Pinpoint the cell where the given text exists, returning its (x, y) midpoint coordinate. 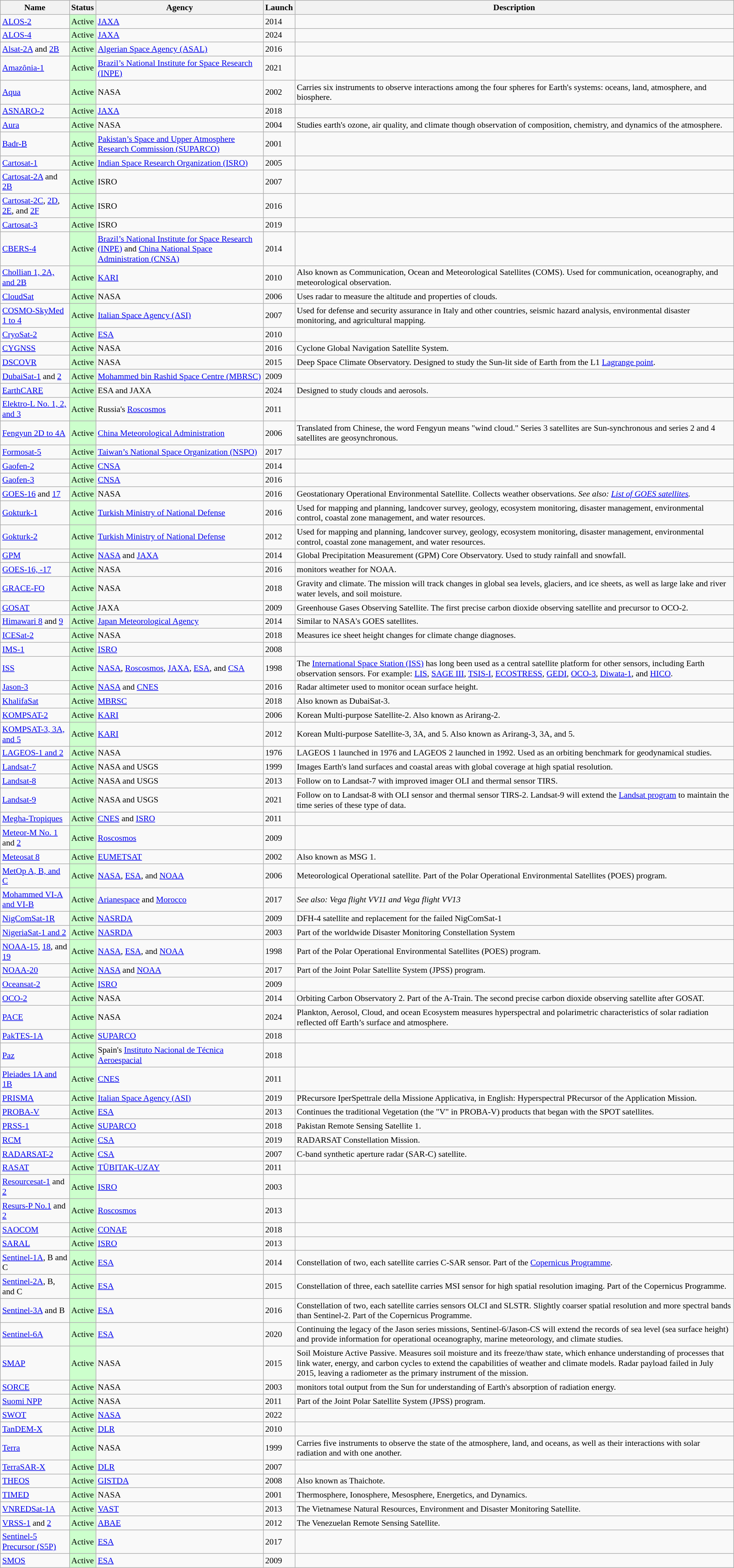
PakTES-1A (35, 1036)
Fengyun 2D to 4A (35, 433)
Also known as MSG 1. (514, 857)
SMAP (35, 1364)
DubaiSat-1 and 2 (35, 376)
Orbiting Carbon Observatory 2. Part of the A-Train. The second precise carbon dioxide observing satellite after GOSAT. (514, 999)
2022 (279, 1415)
ASNARO-2 (35, 111)
Korean Multi-purpose Satellite-2. Also known as Arirang-2. (514, 715)
NASA and CNES (180, 687)
Russia's Roscosmos (180, 409)
Cartosat-3 (35, 225)
Also known as DubaiSat-3. (514, 701)
Sentinel-3A and B (35, 1310)
TÜBITAK-UZAY (180, 1168)
Part of the worldwide Disaster Monitoring Constellation System (514, 933)
2020 (279, 1335)
DSCOVR (35, 363)
GOSAT (35, 608)
Meteor-M No. 1 and 2 (35, 838)
LAGEOS 1 launched in 1976 and LAGEOS 2 launched in 1992. Used as an orbiting benchmark for geodynamical studies. (514, 753)
Cartosat-2A and 2B (35, 182)
RADARSAT-2 (35, 1154)
Studies earth's ozone, air quality, and climate though observation of composition, chemistry, and dynamics of the atmosphere. (514, 125)
Cartosat-2C, 2D, 2E, and 2F (35, 206)
SARAL (35, 1244)
Meteosat 8 (35, 857)
Landsat-7 (35, 767)
Similar to NASA's GOES satellites. (514, 621)
NigeriaSat-1 and 2 (35, 933)
Jason-3 (35, 687)
Himawari 8 and 9 (35, 621)
Japan Meteorological Agency (180, 621)
Geostationary Operational Environmental Satellite. Collects weather observations. See also: List of GOES satellites. (514, 494)
Resourcesat-1 and 2 (35, 1187)
PROBA-V (35, 1112)
NASA, Roscosmos, JAXA, ESA, and CSA (180, 668)
2004 (279, 125)
SORCE (35, 1387)
GOES-16, -17 (35, 570)
Constellation of two, each satellite carries C-SAR sensor. Part of the Copernicus Programme. (514, 1263)
Aura (35, 125)
Formosat-5 (35, 452)
OCO-2 (35, 999)
NigComSat-1R (35, 919)
Megha-Tropiques (35, 819)
NOAA-15, 18, and 19 (35, 952)
ISS (35, 668)
VNREDSat-1A (35, 1509)
CNES and ISRO (180, 819)
ABAE (180, 1523)
Thermosphere, Ionosphere, Mesosphere, Energetics, and Dynamics. (514, 1495)
SAOCOM (35, 1230)
China Meteorological Administration (180, 433)
Description (514, 7)
Greenhouse Gases Observing Satellite. The first precise carbon dioxide observing satellite and precursor to OCO-2. (514, 608)
ALOS-4 (35, 35)
Indian Space Research Organization (ISRO) (180, 163)
Suomi NPP (35, 1401)
Continues the traditional Vegetation (the "V" in PROBA-V) products that began with the SPOT satellites. (514, 1112)
MetOp A, B, and C (35, 876)
EarthCARE (35, 390)
Elektro-L No. 1, 2, and 3 (35, 409)
Brazil’s National Institute for Space Research (INPE) (180, 68)
Cartosat-1 (35, 163)
See also: Vega flight VV11 and Vega flight VV13 (514, 900)
SWOT (35, 1415)
GRACE-FO (35, 589)
Carries six instruments to observe interactions among the four spheres for Earth's systems: oceans, land, atmosphere, and biosphere. (514, 92)
Gokturk-2 (35, 537)
Gaofen-3 (35, 480)
Paz (35, 1055)
ESA and JAXA (180, 390)
Part of the Polar Operational Environmental Satellites (POES) program. (514, 952)
Also known as Communication, Ocean and Meteorological Satellites (COMS). Used for communication, oceanography, and meteorological observation. (514, 277)
Cyclone Global Navigation Satellite System. (514, 349)
Meteorological Operational satellite. Part of the Polar Operational Environmental Satellites (POES) program. (514, 876)
Spain's Instituto Nacional de Técnica Aeroespacial (180, 1055)
Also known as Thaichote. (514, 1481)
Oceansat-2 (35, 985)
Brazil’s National Institute for Space Research (INPE) and China National Space Administration (CNSA) (180, 249)
Resurs-P No.1 and 2 (35, 1211)
Pleiades 1A and 1B (35, 1079)
NOAA-20 (35, 970)
ICESat-2 (35, 636)
CYGNSS (35, 349)
Alsat-2A and 2B (35, 49)
TanDEM-X (35, 1429)
Aqua (35, 92)
GOES-16 and 17 (35, 494)
VAST (180, 1509)
Sentinel-1A, B and C (35, 1263)
Radar altimeter used to monitor ocean surface height. (514, 687)
Mohammed bin Rashid Space Centre (MBRSC) (180, 376)
PRecursore IperSpettrale della Missione Applicativa, in English: Hyperspectral PRecursor of the Application Mission. (514, 1098)
THEOS (35, 1481)
Launch (279, 7)
Designed to study clouds and aerosols. (514, 390)
CNES (180, 1079)
MBRSC (180, 701)
Algerian Space Agency (ASAL) (180, 49)
Chollian 1, 2A, and 2B (35, 277)
Arianespace and Morocco (180, 900)
Landsat-9 (35, 800)
Taiwan’s National Space Organization (NSPO) (180, 452)
VRSS-1 and 2 (35, 1523)
PRISMA (35, 1098)
C-band synthetic aperture radar (SAR-C) satellite. (514, 1154)
Amazônia-1 (35, 68)
KhalifaSat (35, 701)
Sentinel-5 Precursor (S5P) (35, 1541)
Images Earth's land surfaces and coastal areas with global coverage at high spatial resolution. (514, 767)
COSMO-SkyMed 1 to 4 (35, 316)
PRSS-1 (35, 1126)
SMOS (35, 1561)
Measures ice sheet height changes for climate change diagnoses. (514, 636)
TIMED (35, 1495)
Badr-B (35, 144)
RASAT (35, 1168)
CONAE (180, 1230)
Uses radar to measure the altitude and properties of clouds. (514, 297)
NASA and JAXA (180, 556)
CloudSat (35, 297)
Constellation of three, each satellite carries MSI sensor for high spatial resolution imaging. Part of the Copernicus Programme. (514, 1287)
Sentinel-6A (35, 1335)
NASA and NOAA (180, 970)
The Venezuelan Remote Sensing Satellite. (514, 1523)
Sentinel-2A, B, and C (35, 1287)
TerraSAR-X (35, 1467)
monitors total output from the Sun for understanding of Earth's absorption of radiation energy. (514, 1387)
Global Precipitation Measurement (GPM) Core Observatory. Used to study rainfall and snowfall. (514, 556)
ALOS-2 (35, 22)
LAGEOS-1 and 2 (35, 753)
EUMETSAT (180, 857)
KOMPSAT-3, 3A, and 5 (35, 734)
Deep Space Climate Observatory. Designed to study the Sun-lit side of Earth from the L1 Lagrange point. (514, 363)
GPM (35, 556)
KOMPSAT-2 (35, 715)
RCM (35, 1140)
Gokturk-1 (35, 513)
RADARSAT Constellation Mission. (514, 1140)
CryoSat-2 (35, 334)
DFH-4 satellite and replacement for the failed NigComSat-1 (514, 919)
Landsat-8 (35, 781)
monitors weather for NOAA. (514, 570)
CBERS-4 (35, 249)
Korean Multi-purpose Satellite-3, 3A, and 5. Also known as Arirang-3, 3A, and 5. (514, 734)
Terra (35, 1448)
GISTDA (180, 1481)
IMS-1 (35, 650)
Follow on to Landsat-7 with improved imager OLI and thermal sensor TIRS. (514, 781)
Mohammed VI-A and VI-B (35, 900)
The Vietnamese Natural Resources, Environment and Disaster Monitoring Satellite. (514, 1509)
PACE (35, 1017)
Pakistan’s Space and Upper Atmosphere Research Commission (SUPARCO) (180, 144)
Pakistan Remote Sensing Satellite 1. (514, 1126)
Gaofen-2 (35, 466)
Status (83, 7)
Name (35, 7)
1976 (279, 753)
Agency (180, 7)
2005 (279, 163)
